Extract the (x, y) coordinate from the center of the cell holding the provided text.  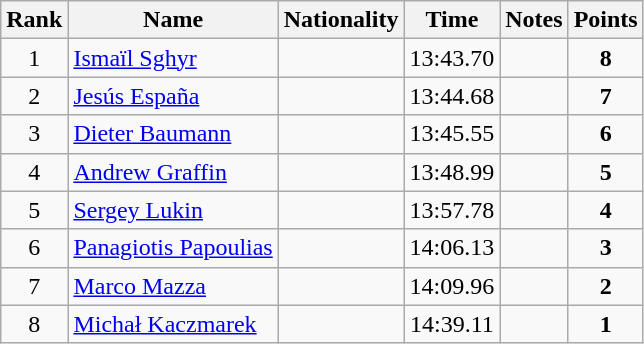
14:06.13 (452, 248)
13:44.68 (452, 96)
Panagiotis Papoulias (173, 248)
Ismaïl Sghyr (173, 58)
13:48.99 (452, 172)
13:57.78 (452, 210)
Andrew Graffin (173, 172)
14:09.96 (452, 286)
Marco Mazza (173, 286)
Name (173, 20)
Nationality (341, 20)
Michał Kaczmarek (173, 324)
Notes (534, 20)
Jesús España (173, 96)
Sergey Lukin (173, 210)
13:43.70 (452, 58)
Rank (34, 20)
Dieter Baumann (173, 134)
13:45.55 (452, 134)
Points (606, 20)
Time (452, 20)
14:39.11 (452, 324)
